Find where the given text appears and provide that cell's center as (X, Y) coordinate. 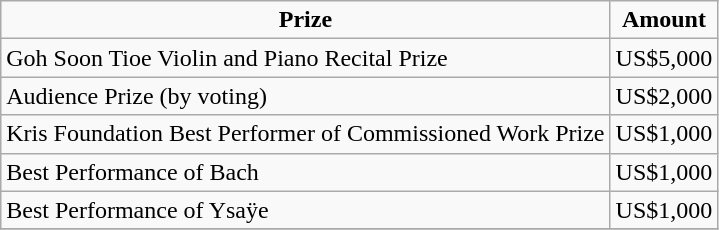
US$2,000 (664, 96)
Audience Prize (by voting) (306, 96)
Kris Foundation Best Performer of Commissioned Work Prize (306, 134)
Best Performance of Bach (306, 172)
Goh Soon Tioe Violin and Piano Recital Prize (306, 58)
Prize (306, 20)
Amount (664, 20)
US$5,000 (664, 58)
Best Performance of Ysaÿe (306, 210)
